For the text-containing cell, return its midpoint in (X, Y) coordinate format. 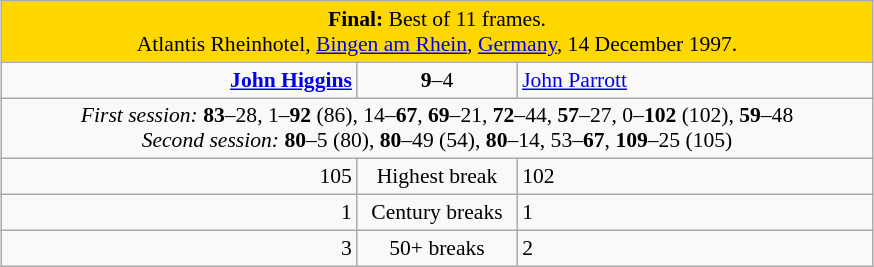
3 (180, 248)
Century breaks (437, 213)
Highest break (437, 177)
First session: 83–28, 1–92 (86), 14–67, 69–21, 72–44, 57–27, 0–102 (102), 59–48Second session: 80–5 (80), 80–49 (54), 80–14, 53–67, 109–25 (105) (437, 128)
102 (694, 177)
John Parrott (694, 80)
2 (694, 248)
Final: Best of 11 frames.Atlantis Rheinhotel, Bingen am Rhein, Germany, 14 December 1997. (437, 32)
John Higgins (180, 80)
105 (180, 177)
50+ breaks (437, 248)
9–4 (437, 80)
